For the text-containing cell, return its midpoint in (x, y) coordinate format. 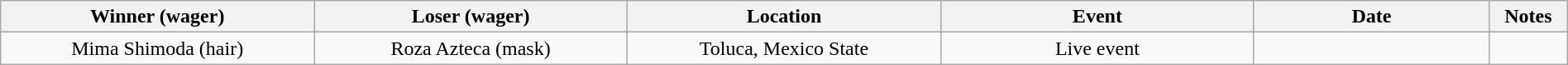
Notes (1528, 17)
Roza Azteca (mask) (471, 48)
Location (784, 17)
Live event (1097, 48)
Loser (wager) (471, 17)
Mima Shimoda (hair) (157, 48)
Toluca, Mexico State (784, 48)
Date (1371, 17)
Winner (wager) (157, 17)
Event (1097, 17)
